Determine the (X, Y) coordinate at the center of the cell enclosing the given text.  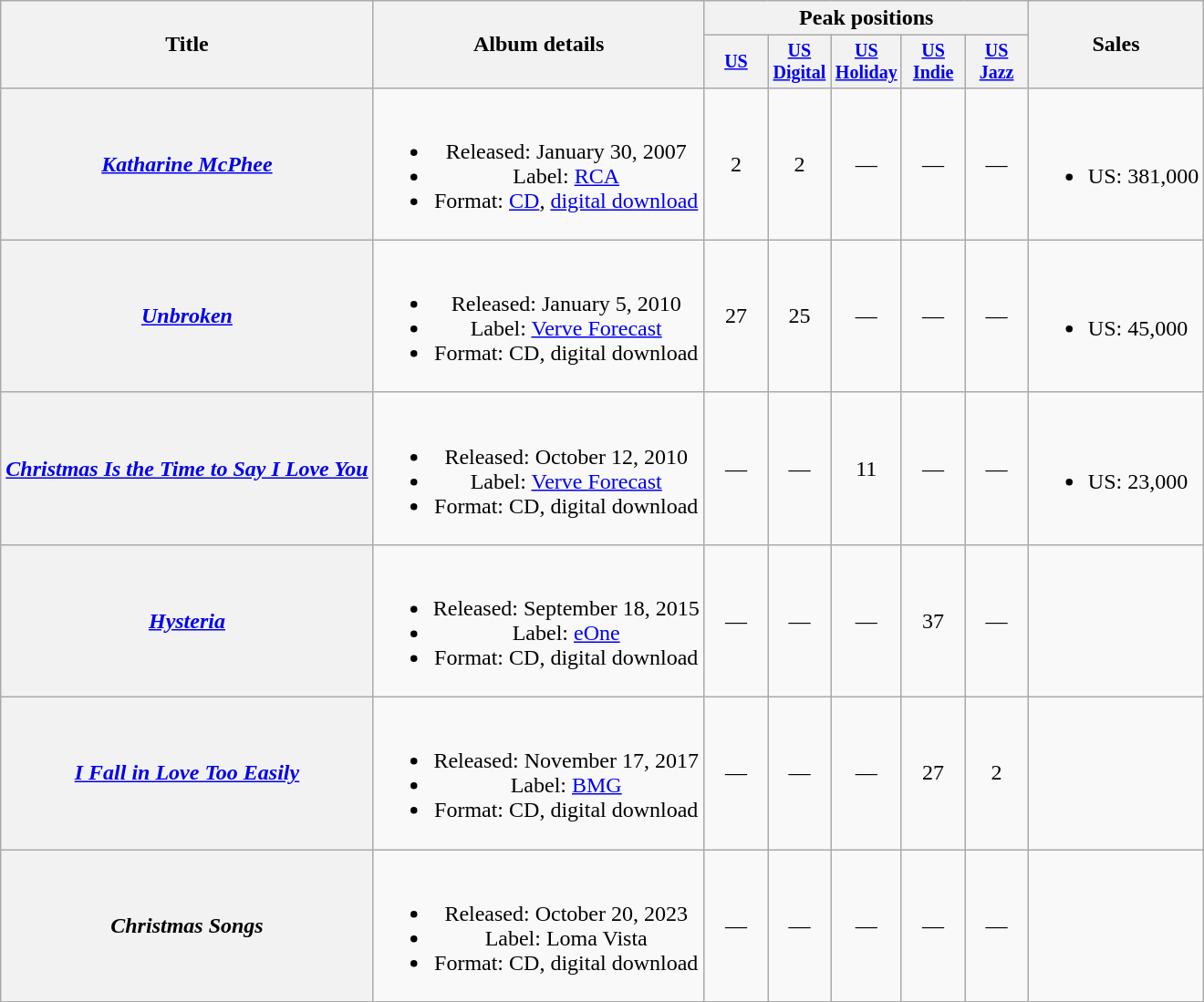
US: 23,000 (1116, 469)
Christmas Songs (187, 926)
US: 45,000 (1116, 315)
Album details (538, 45)
Released: October 20, 2023Label: Loma VistaFormat: CD, digital download (538, 926)
Released: October 12, 2010Label: Verve ForecastFormat: CD, digital download (538, 469)
USDigital (799, 62)
Hysteria (187, 620)
Sales (1116, 45)
USIndie (932, 62)
Peak positions (867, 18)
11 (867, 469)
Unbroken (187, 315)
Katharine McPhee (187, 164)
Released: January 5, 2010Label: Verve ForecastFormat: CD, digital download (538, 315)
Christmas Is the Time to Say I Love You (187, 469)
25 (799, 315)
37 (932, 620)
US (735, 62)
Released: January 30, 2007Label: RCAFormat: CD, digital download (538, 164)
Released: September 18, 2015Label: eOneFormat: CD, digital download (538, 620)
Released: November 17, 2017Label: BMGFormat: CD, digital download (538, 773)
I Fall in Love Too Easily (187, 773)
US: 381,000 (1116, 164)
USJazz (996, 62)
Title (187, 45)
USHoliday (867, 62)
